Output the [X, Y] coordinate of the center of the cell containing the given text.  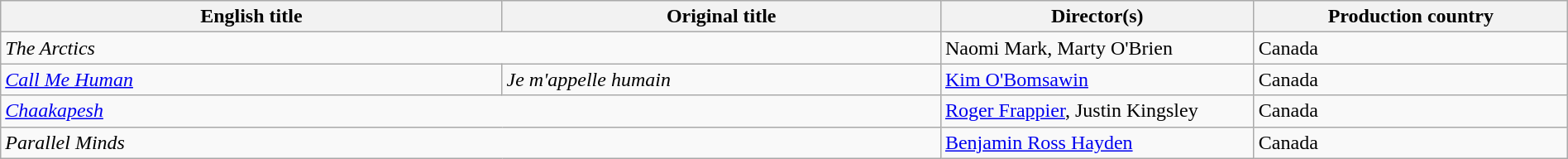
Call Me Human [251, 79]
Je m'appelle humain [721, 79]
The Arctics [471, 48]
Director(s) [1097, 17]
Roger Frappier, Justin Kingsley [1097, 111]
Naomi Mark, Marty O'Brien [1097, 48]
Original title [721, 17]
Production country [1411, 17]
English title [251, 17]
Chaakapesh [471, 111]
Parallel Minds [471, 142]
Kim O'Bomsawin [1097, 79]
Benjamin Ross Hayden [1097, 142]
